Scan for the cell matching the given text and deliver its (X, Y) coordinate at center. 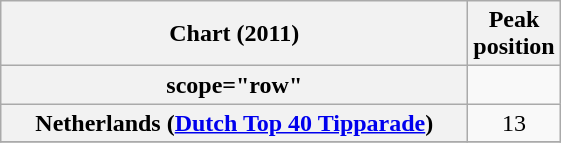
Peakposition (514, 34)
Chart (2011) (234, 34)
13 (514, 123)
Netherlands (Dutch Top 40 Tipparade) (234, 123)
scope="row" (234, 85)
